Identify which cell holds the provided text, then report its (X, Y) central coordinate. 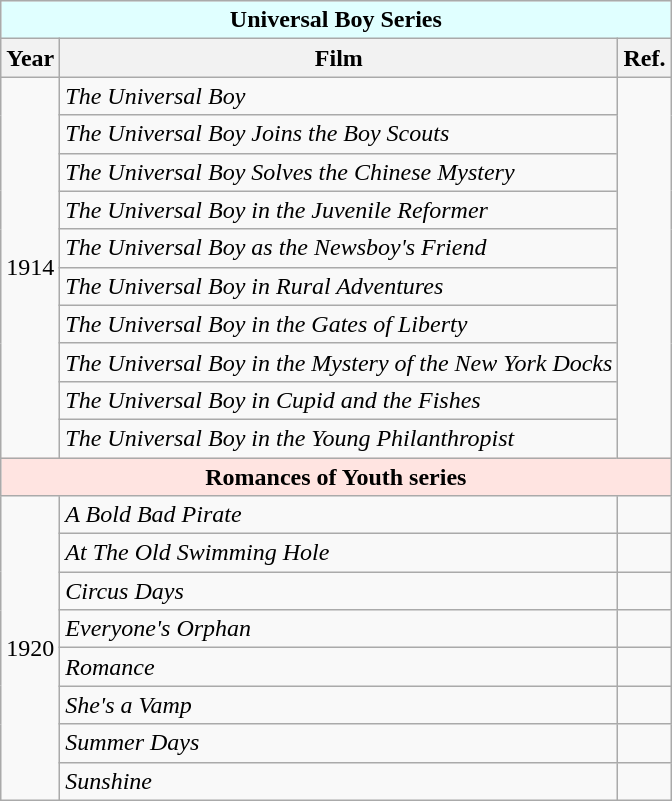
Romances of Youth series (336, 477)
1914 (30, 268)
The Universal Boy in Rural Adventures (339, 286)
Circus Days (339, 591)
The Universal Boy in the Gates of Liberty (339, 324)
She's a Vamp (339, 705)
The Universal Boy as the Newsboy's Friend (339, 248)
Universal Boy Series (336, 20)
The Universal Boy Joins the Boy Scouts (339, 134)
The Universal Boy (339, 96)
The Universal Boy Solves the Chinese Mystery (339, 172)
Everyone's Orphan (339, 629)
The Universal Boy in Cupid and the Fishes (339, 400)
The Universal Boy in the Mystery of the New York Docks (339, 362)
Year (30, 58)
The Universal Boy in the Juvenile Reformer (339, 210)
A Bold Bad Pirate (339, 515)
Ref. (644, 58)
At The Old Swimming Hole (339, 553)
1920 (30, 648)
Romance (339, 667)
Summer Days (339, 743)
The Universal Boy in the Young Philanthropist (339, 438)
Film (339, 58)
Sunshine (339, 781)
